Detect which cell encompasses the target text, then output its (X, Y) center coordinate. 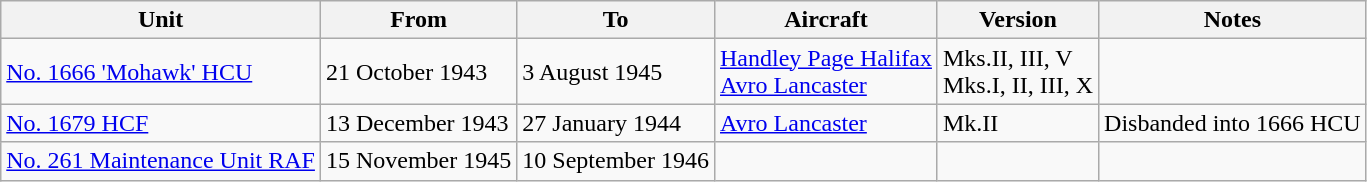
21 October 1943 (418, 72)
Unit (161, 20)
Notes (1233, 20)
No. 261 Maintenance Unit RAF (161, 161)
27 January 1944 (616, 123)
10 September 1946 (616, 161)
15 November 1945 (418, 161)
No. 1679 HCF (161, 123)
Disbanded into 1666 HCU (1233, 123)
No. 1666 'Mohawk' HCU (161, 72)
Handley Page Halifax Avro Lancaster (826, 72)
13 December 1943 (418, 123)
From (418, 20)
3 August 1945 (616, 72)
Mks.II, III, V Mks.I, II, III, X (1018, 72)
Version (1018, 20)
Mk.II (1018, 123)
Aircraft (826, 20)
Avro Lancaster (826, 123)
To (616, 20)
